Search for the cell housing the specified text and yield its (X, Y) center coordinate. 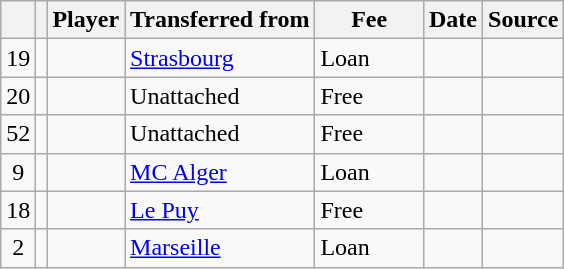
Transferred from (220, 20)
Le Puy (220, 210)
Date (452, 20)
20 (18, 96)
19 (18, 58)
Source (524, 20)
Player (86, 20)
Strasbourg (220, 58)
18 (18, 210)
2 (18, 248)
52 (18, 134)
Fee (370, 20)
MC Alger (220, 172)
9 (18, 172)
Marseille (220, 248)
